For the text-containing cell, return its midpoint in [X, Y] coordinate format. 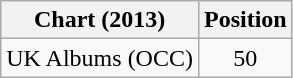
Position [245, 20]
Chart (2013) [100, 20]
UK Albums (OCC) [100, 58]
50 [245, 58]
